Find where the given text appears and provide that cell's center as (X, Y) coordinate. 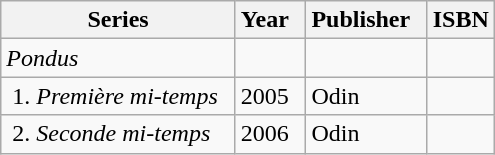
2006 (270, 134)
Pondus (118, 58)
Series (118, 20)
2. Seconde mi-temps (118, 134)
Year (270, 20)
1. Première mi-temps (118, 96)
Publisher (366, 20)
2005 (270, 96)
ISBN (460, 20)
